Capture the cell that displays the provided text and extract its (X, Y) central coordinate. 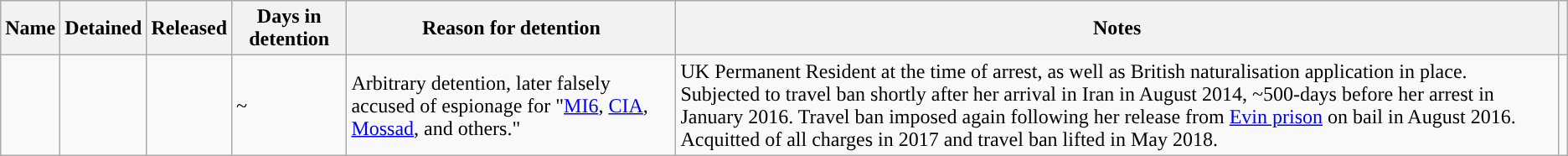
Detained (104, 29)
Days in detention (290, 29)
Reason for detention (511, 29)
Name (30, 29)
~ (290, 106)
Released (189, 29)
Arbitrary detention, later falsely accused of espionage for "MI6, CIA, Mossad, and others." (511, 106)
Notes (1117, 29)
